Scan for the cell matching the given text and deliver its [x, y] coordinate at center. 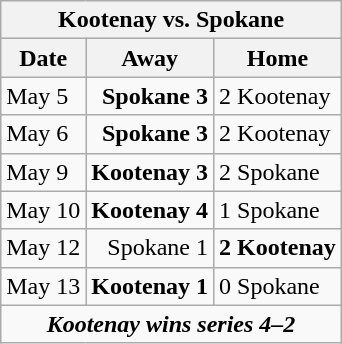
1 Spokane [278, 210]
May 9 [44, 172]
2 Spokane [278, 172]
May 5 [44, 96]
Kootenay vs. Spokane [172, 20]
May 12 [44, 248]
Kootenay 4 [150, 210]
May 6 [44, 134]
May 10 [44, 210]
Home [278, 58]
0 Spokane [278, 286]
Spokane 1 [150, 248]
May 13 [44, 286]
Away [150, 58]
Kootenay 3 [150, 172]
Kootenay 1 [150, 286]
Kootenay wins series 4–2 [172, 324]
Date [44, 58]
